From the cell containing the given text, extract its center point as [x, y] coordinate. 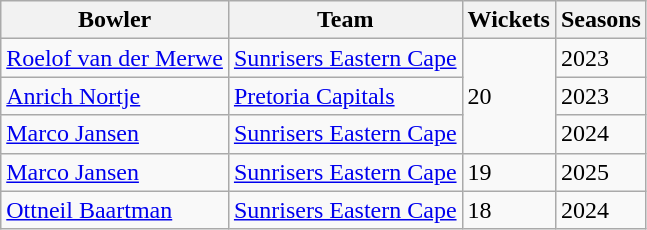
Pretoria Capitals [345, 96]
Anrich Nortje [115, 96]
Bowler [115, 20]
Team [345, 20]
Ottneil Baartman [115, 210]
19 [508, 172]
20 [508, 96]
Seasons [600, 20]
18 [508, 210]
Roelof van der Merwe [115, 58]
2025 [600, 172]
Wickets [508, 20]
